From the cell containing the given text, extract its center point as [X, Y] coordinate. 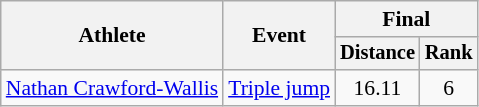
Event [279, 36]
Rank [449, 54]
Athlete [112, 36]
Distance [378, 54]
Triple jump [279, 88]
Nathan Crawford-Wallis [112, 88]
6 [449, 88]
Final [406, 19]
16.11 [378, 88]
